Search for the cell housing the specified text and yield its (X, Y) center coordinate. 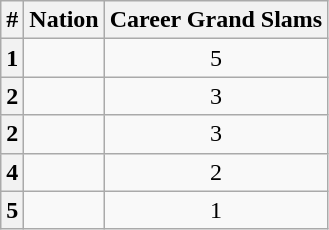
# (12, 20)
Nation (64, 20)
Career Grand Slams (216, 20)
4 (12, 172)
